Extract the (x, y) coordinate from the center of the cell holding the provided text.  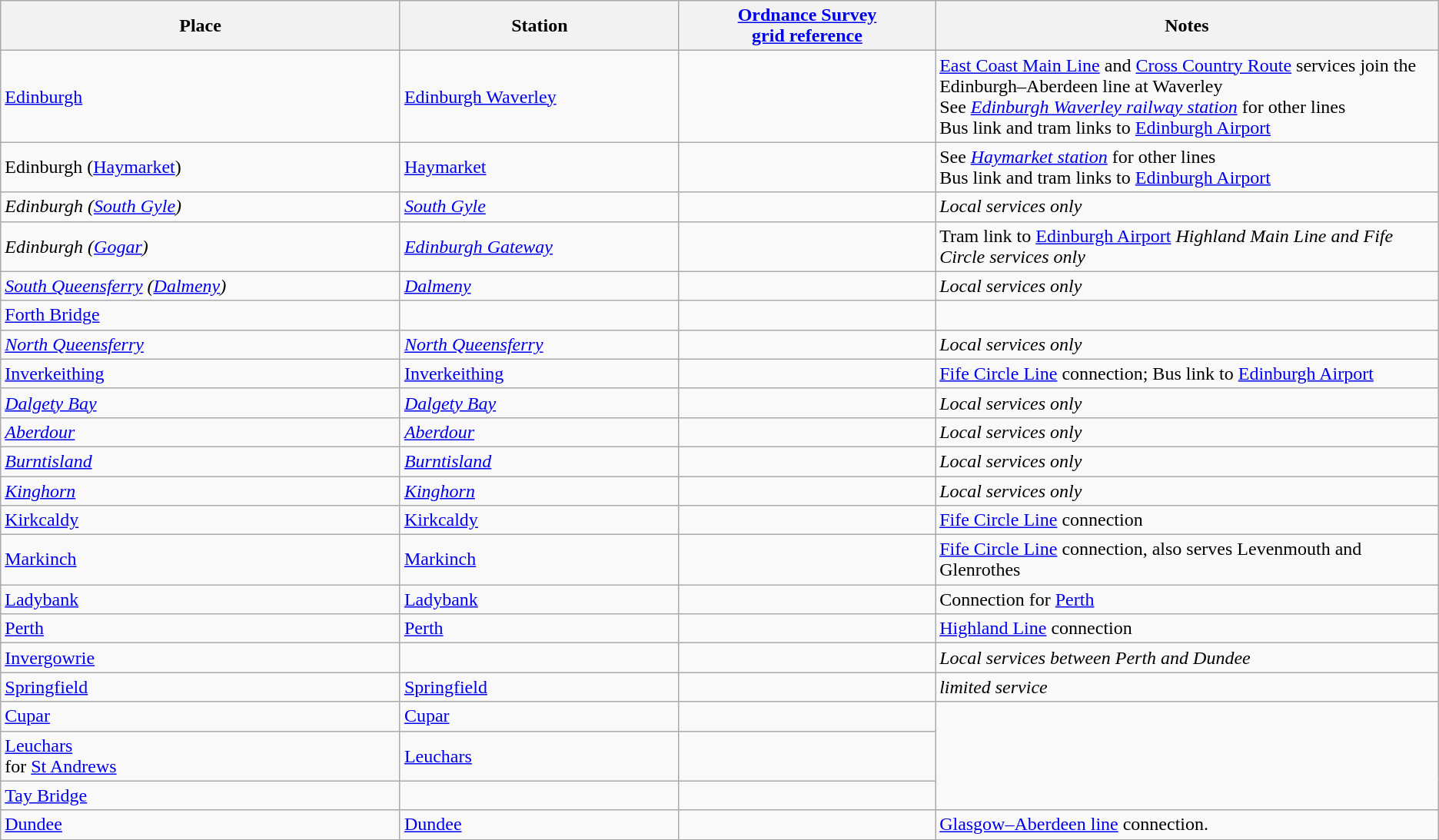
Tram link to Edinburgh Airport Highland Main Line and Fife Circle services only (1187, 246)
Fife Circle Line connection; Bus link to Edinburgh Airport (1187, 374)
Edinburgh Gateway (540, 246)
South Queensferry (Dalmeny) (201, 286)
Glasgow–Aberdeen line connection. (1187, 825)
Forth Bridge (201, 315)
Leuchars (540, 756)
Ordnance Survey grid reference (807, 26)
Edinburgh (Gogar) (201, 246)
South Gyle (540, 207)
See Haymarket station for other lines Bus link and tram links to Edinburgh Airport (1187, 168)
Fife Circle Line connection, also serves Levenmouth and Glenrothes (1187, 559)
Haymarket (540, 168)
limited service (1187, 687)
Local services between Perth and Dundee (1187, 658)
Invergowrie (201, 658)
Edinburgh Waverley (540, 97)
Dalmeny (540, 286)
Fife Circle Line connection (1187, 520)
Notes (1187, 26)
Edinburgh (201, 97)
Connection for Perth (1187, 599)
Place (201, 26)
Station (540, 26)
Highland Line connection (1187, 629)
Tay Bridge (201, 795)
Leuchars for St Andrews (201, 756)
Edinburgh (Haymarket) (201, 168)
Edinburgh (South Gyle) (201, 207)
